Capture the cell that displays the provided text and extract its (X, Y) central coordinate. 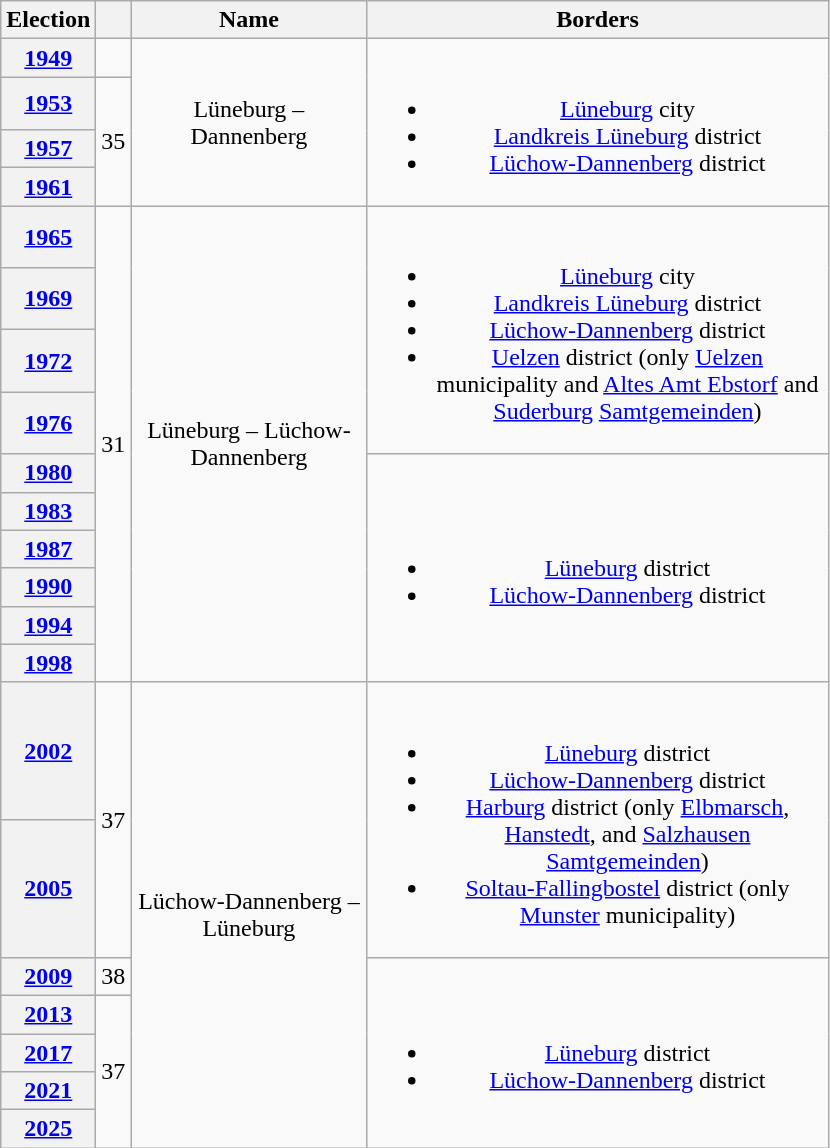
Name (249, 20)
1987 (48, 549)
1957 (48, 149)
Lüneburg cityLandkreis Lüneburg districtLüchow-Dannenberg district (598, 122)
1972 (48, 361)
2017 (48, 1053)
1990 (48, 587)
2021 (48, 1091)
1980 (48, 473)
35 (114, 142)
2005 (48, 889)
2009 (48, 976)
Borders (598, 20)
1976 (48, 423)
1953 (48, 104)
2002 (48, 751)
Election (48, 20)
2025 (48, 1129)
Lüchow-Dannenberg – Lüneburg (249, 914)
31 (114, 444)
1949 (48, 58)
Lüneburg – Dannenberg (249, 122)
Lüneburg – Lüchow-Dannenberg (249, 444)
1994 (48, 625)
1961 (48, 187)
1969 (48, 299)
1998 (48, 663)
38 (114, 976)
1965 (48, 237)
2013 (48, 1014)
1983 (48, 511)
